From the cell containing the given text, extract its center point as (X, Y) coordinate. 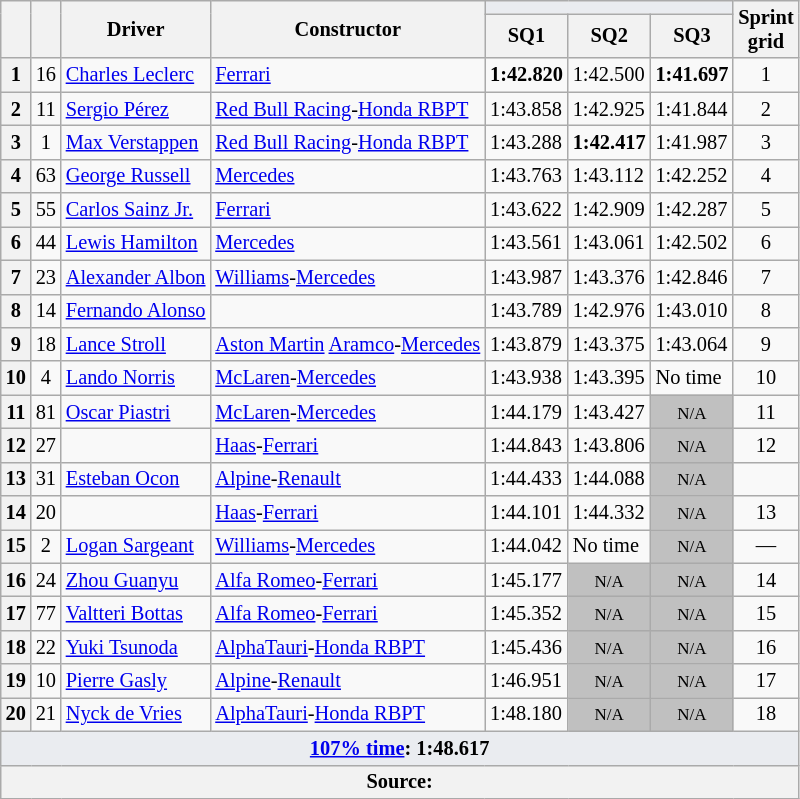
1:43.064 (692, 344)
— (766, 546)
Lewis Hamilton (136, 243)
1:44.101 (526, 513)
1:43.806 (610, 445)
1:43.879 (526, 344)
44 (46, 243)
27 (46, 445)
1:42.417 (610, 142)
1:42.502 (692, 243)
1:42.976 (610, 311)
1:43.061 (610, 243)
1:46.951 (526, 681)
24 (46, 580)
Charles Leclerc (136, 75)
Nyck de Vries (136, 714)
19 (16, 681)
1:43.375 (610, 344)
1:42.925 (610, 109)
Oscar Piastri (136, 412)
63 (46, 176)
1:42.846 (692, 277)
Aston Martin Aramco-Mercedes (348, 344)
Fernando Alonso (136, 311)
Alexander Albon (136, 277)
1:43.858 (526, 109)
1:43.561 (526, 243)
1:41.987 (692, 142)
77 (46, 613)
1:44.088 (610, 479)
1:45.436 (526, 647)
1:41.697 (692, 75)
1:42.500 (610, 75)
SQ1 (526, 36)
1:43.987 (526, 277)
23 (46, 277)
SQ2 (610, 36)
21 (46, 714)
Max Verstappen (136, 142)
Pierre Gasly (136, 681)
55 (46, 210)
1:43.010 (692, 311)
1:41.844 (692, 109)
1:45.177 (526, 580)
1:44.433 (526, 479)
1:42.909 (610, 210)
22 (46, 647)
George Russell (136, 176)
1:43.789 (526, 311)
81 (46, 412)
Yuki Tsunoda (136, 647)
Lance Stroll (136, 344)
1:43.112 (610, 176)
1:42.287 (692, 210)
Driver (136, 29)
Source: (400, 782)
Esteban Ocon (136, 479)
1:45.352 (526, 613)
Carlos Sainz Jr. (136, 210)
Sprintgrid (766, 29)
1:43.395 (610, 378)
1:42.252 (692, 176)
1:43.938 (526, 378)
1:43.288 (526, 142)
Zhou Guanyu (136, 580)
Valtteri Bottas (136, 613)
Sergio Pérez (136, 109)
SQ3 (692, 36)
1:48.180 (526, 714)
1:43.427 (610, 412)
31 (46, 479)
1:44.332 (610, 513)
1:43.763 (526, 176)
Lando Norris (136, 378)
Constructor (348, 29)
1:42.820 (526, 75)
1:44.179 (526, 412)
1:44.042 (526, 546)
107% time: 1:48.617 (400, 748)
1:44.843 (526, 445)
1:43.376 (610, 277)
Logan Sargeant (136, 546)
1:43.622 (526, 210)
